Extract the (x, y) coordinate from the center of the cell holding the provided text.  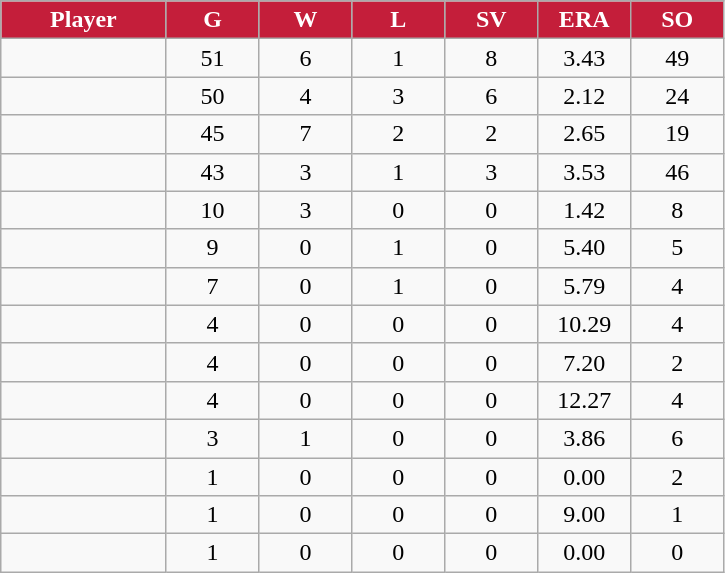
2.12 (584, 96)
46 (678, 172)
43 (212, 172)
45 (212, 134)
24 (678, 96)
3.43 (584, 58)
ERA (584, 20)
9 (212, 248)
3.53 (584, 172)
2.65 (584, 134)
3.86 (584, 438)
9.00 (584, 515)
L (398, 20)
5 (678, 248)
Player (84, 20)
W (306, 20)
12.27 (584, 400)
49 (678, 58)
G (212, 20)
51 (212, 58)
SO (678, 20)
10 (212, 210)
10.29 (584, 324)
7.20 (584, 362)
50 (212, 96)
1.42 (584, 210)
SV (492, 20)
19 (678, 134)
5.40 (584, 248)
5.79 (584, 286)
